Provide the [X, Y] coordinate of the cell's center where the given text is located.  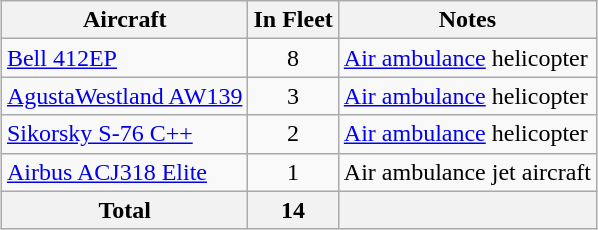
14 [293, 210]
Notes [467, 20]
Bell 412EP [124, 58]
Total [124, 210]
Airbus ACJ318 Elite [124, 172]
2 [293, 134]
1 [293, 172]
AgustaWestland AW139 [124, 96]
Sikorsky S-76 C++ [124, 134]
Air ambulance jet aircraft [467, 172]
3 [293, 96]
8 [293, 58]
In Fleet [293, 20]
Aircraft [124, 20]
